Capture the cell that displays the provided text and extract its (X, Y) central coordinate. 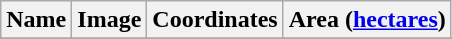
Image (110, 20)
Area (hectares) (367, 20)
Coordinates (215, 20)
Name (36, 20)
